Pinpoint the cell where the given text exists, returning its (x, y) midpoint coordinate. 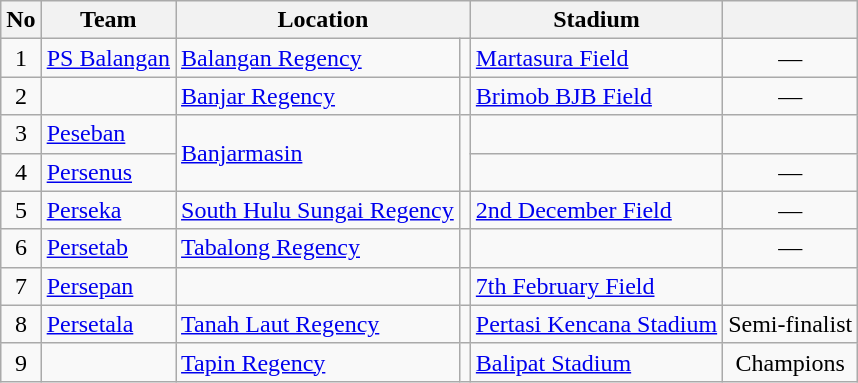
Balangan Regency (318, 58)
Perseka (108, 210)
7 (21, 286)
Persenus (108, 172)
2 (21, 96)
Persepan (108, 286)
3 (21, 134)
Location (324, 20)
Semi-finalist (790, 324)
2nd December Field (596, 210)
Martasura Field (596, 58)
Brimob BJB Field (596, 96)
Persetab (108, 248)
4 (21, 172)
5 (21, 210)
Banjar Regency (318, 96)
Banjarmasin (318, 153)
6 (21, 248)
8 (21, 324)
Stadium (596, 20)
Persetala (108, 324)
Tapin Regency (318, 362)
South Hulu Sungai Regency (318, 210)
Pertasi Kencana Stadium (596, 324)
Tabalong Regency (318, 248)
Balipat Stadium (596, 362)
9 (21, 362)
1 (21, 58)
Team (108, 20)
PS Balangan (108, 58)
Champions (790, 362)
7th February Field (596, 286)
No (21, 20)
Peseban (108, 134)
Tanah Laut Regency (318, 324)
